Capture the cell that displays the provided text and extract its [x, y] central coordinate. 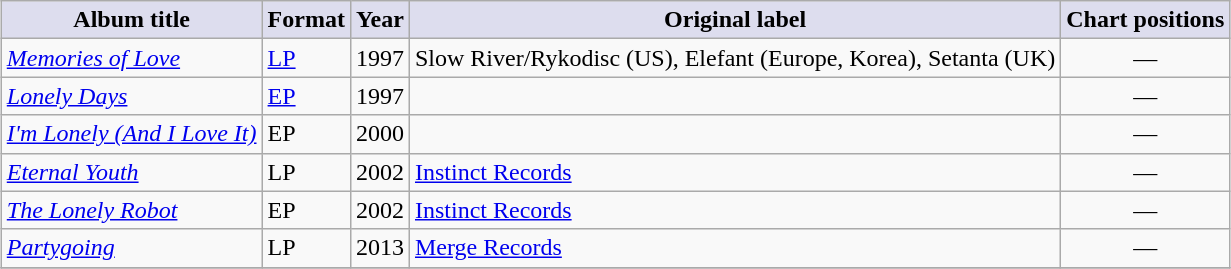
2013 [380, 248]
Format [306, 20]
I'm Lonely (And I Love It) [132, 134]
Original label [734, 20]
Lonely Days [132, 96]
Eternal Youth [132, 172]
Partygoing [132, 248]
Merge Records [734, 248]
The Lonely Robot [132, 210]
2000 [380, 134]
Year [380, 20]
Memories of Love [132, 58]
Chart positions [1146, 20]
Slow River/Rykodisc (US), Elefant (Europe, Korea), Setanta (UK) [734, 58]
Album title [132, 20]
